Scan for the cell matching the given text and deliver its [x, y] coordinate at center. 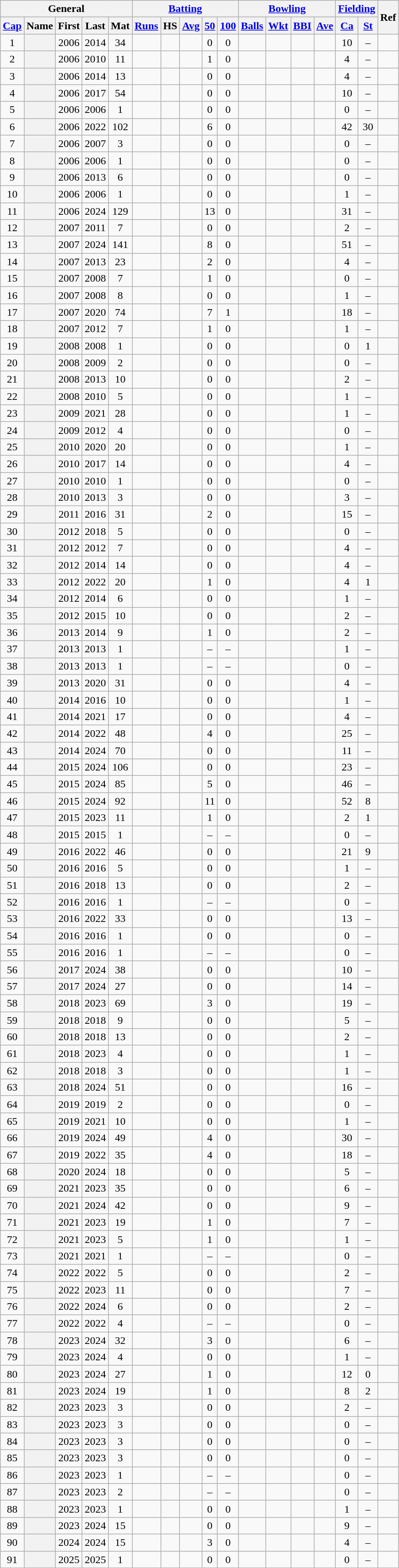
Ref [388, 17]
41 [12, 716]
81 [12, 1391]
68 [12, 1172]
Ca [347, 26]
Balls [252, 26]
86 [12, 1475]
57 [12, 986]
67 [12, 1155]
Batting [185, 9]
83 [12, 1425]
82 [12, 1408]
77 [12, 1324]
102 [120, 127]
90 [12, 1542]
100 [228, 26]
29 [12, 515]
Fielding [357, 9]
Mat [120, 26]
60 [12, 1037]
22 [12, 396]
92 [120, 801]
37 [12, 649]
St [368, 26]
24 [12, 430]
26 [12, 464]
72 [12, 1239]
141 [120, 245]
55 [12, 952]
BBI [302, 26]
56 [12, 969]
84 [12, 1441]
106 [120, 767]
129 [120, 211]
First [69, 26]
88 [12, 1509]
71 [12, 1222]
76 [12, 1307]
61 [12, 1054]
62 [12, 1071]
89 [12, 1525]
Avg [191, 26]
75 [12, 1290]
36 [12, 632]
53 [12, 919]
Name [40, 26]
Wkt [278, 26]
80 [12, 1374]
Runs [146, 26]
HS [170, 26]
78 [12, 1340]
87 [12, 1492]
59 [12, 1020]
General [66, 9]
40 [12, 700]
73 [12, 1256]
Cap [12, 26]
39 [12, 683]
Bowling [287, 9]
66 [12, 1138]
63 [12, 1088]
45 [12, 784]
91 [12, 1559]
47 [12, 818]
Last [96, 26]
43 [12, 751]
58 [12, 1003]
64 [12, 1104]
79 [12, 1357]
65 [12, 1121]
Ave [325, 26]
44 [12, 767]
